Identify which cell holds the provided text, then report its (X, Y) central coordinate. 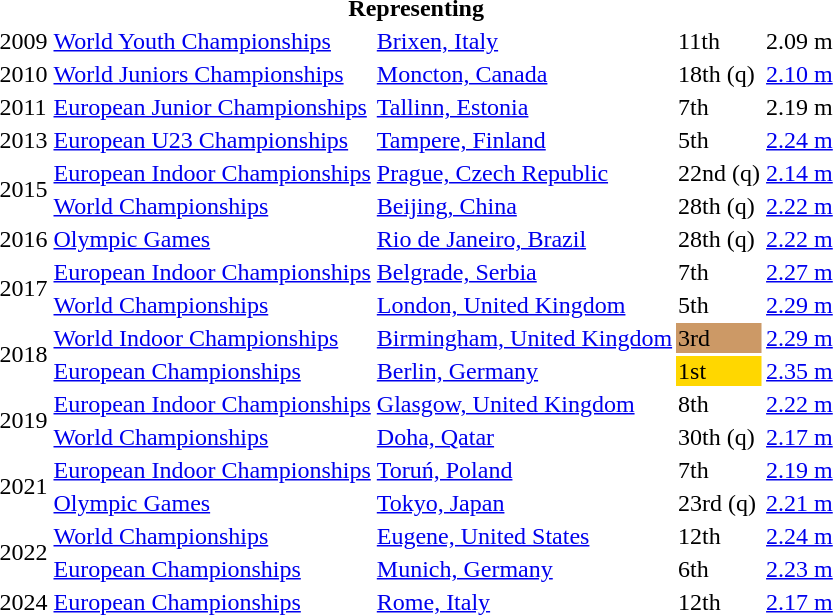
1st (720, 371)
Rio de Janeiro, Brazil (524, 239)
Tokyo, Japan (524, 503)
World Indoor Championships (212, 338)
Doha, Qatar (524, 437)
World Youth Championships (212, 41)
European U23 Championships (212, 140)
Toruń, Poland (524, 470)
Tallinn, Estonia (524, 107)
8th (720, 404)
23rd (q) (720, 503)
Munich, Germany (524, 569)
World Juniors Championships (212, 74)
12th (720, 536)
Prague, Czech Republic (524, 173)
Tampere, Finland (524, 140)
Beijing, China (524, 206)
6th (720, 569)
Glasgow, United Kingdom (524, 404)
Berlin, Germany (524, 371)
Belgrade, Serbia (524, 272)
Birmingham, United Kingdom (524, 338)
London, United Kingdom (524, 305)
18th (q) (720, 74)
Eugene, United States (524, 536)
3rd (720, 338)
30th (q) (720, 437)
11th (720, 41)
European Junior Championships (212, 107)
22nd (q) (720, 173)
Moncton, Canada (524, 74)
Brixen, Italy (524, 41)
